Detect which cell encompasses the target text, then output its (X, Y) center coordinate. 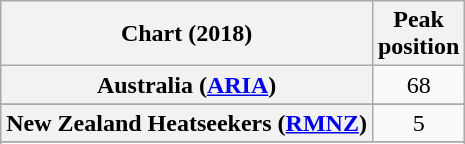
68 (418, 85)
Chart (2018) (187, 34)
Peakposition (418, 34)
Australia (ARIA) (187, 85)
New Zealand Heatseekers (RMNZ) (187, 123)
5 (418, 123)
